For the text-containing cell, return its midpoint in [x, y] coordinate format. 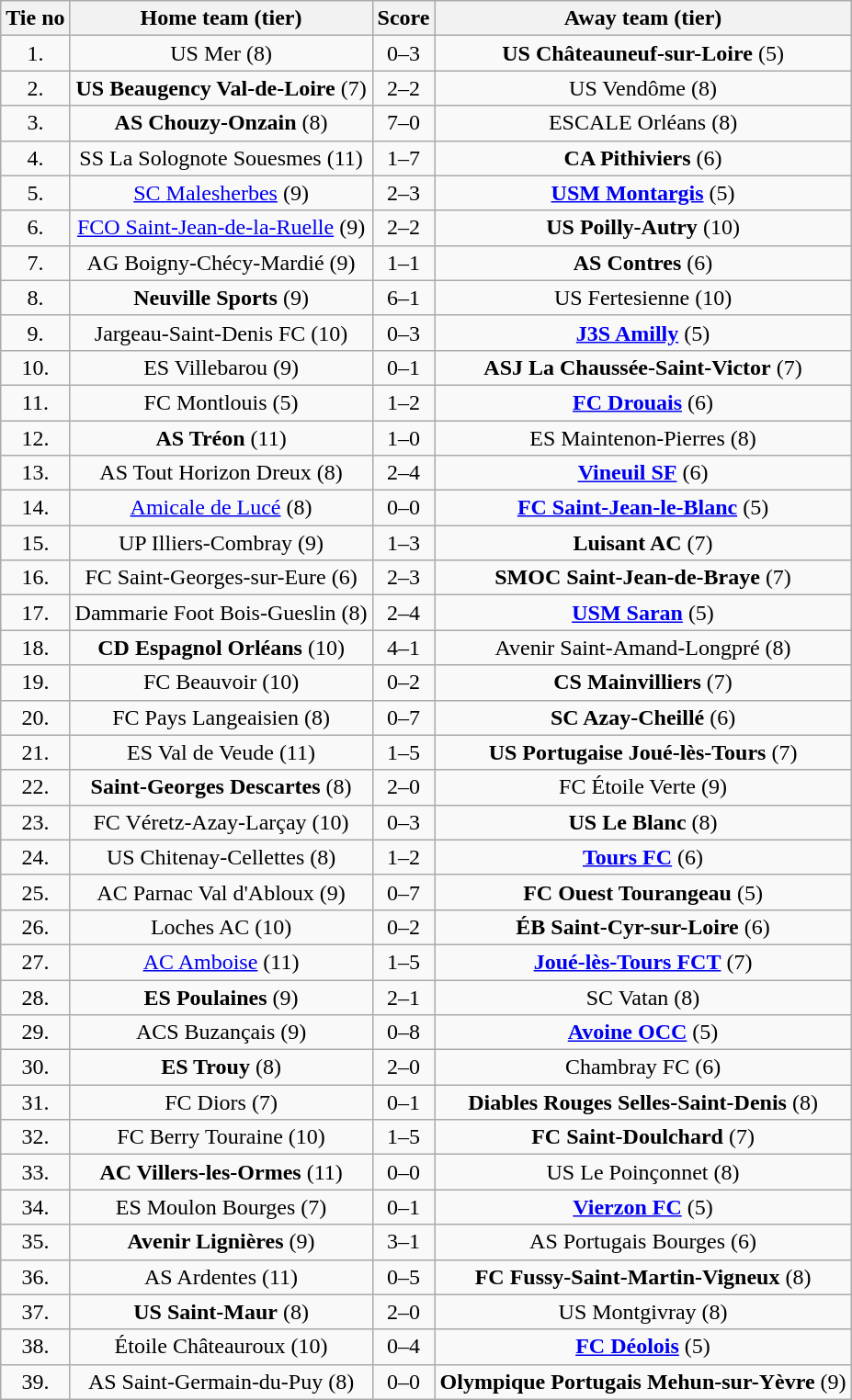
17. [35, 613]
FC Ouest Tourangeau (5) [643, 892]
FC Drouais (6) [643, 402]
19. [35, 683]
AC Amboise (11) [221, 962]
5. [35, 193]
Neuville Sports (9) [221, 298]
US Mer (8) [221, 53]
US Poilly-Autry (10) [643, 228]
AS Tréon (11) [221, 438]
FC Diors (7) [221, 1102]
23. [35, 822]
15. [35, 543]
36. [35, 1277]
US Le Blanc (8) [643, 822]
CA Pithiviers (6) [643, 158]
28. [35, 997]
Chambray FC (6) [643, 1067]
AS Ardentes (11) [221, 1277]
SC Malesherbes (9) [221, 193]
18. [35, 648]
CS Mainvilliers (7) [643, 683]
SC Vatan (8) [643, 997]
32. [35, 1137]
US Beaugency Val-de-Loire (7) [221, 88]
AG Boigny-Chécy-Mardié (9) [221, 263]
FC Pays Langeaisien (8) [221, 717]
Away team (tier) [643, 18]
4–1 [403, 648]
ES Poulaines (9) [221, 997]
34. [35, 1207]
US Le Poinçonnet (8) [643, 1172]
USM Montargis (5) [643, 193]
Avenir Saint-Amand-Longpré (8) [643, 648]
SMOC Saint-Jean-de-Braye (7) [643, 578]
1–0 [403, 438]
SS La Solognote Souesmes (11) [221, 158]
J3S Amilly (5) [643, 333]
21. [35, 752]
8. [35, 298]
4. [35, 158]
1–7 [403, 158]
33. [35, 1172]
Jargeau-Saint-Denis FC (10) [221, 333]
Vineuil SF (6) [643, 473]
22. [35, 787]
ACS Buzançais (9) [221, 1033]
25. [35, 892]
6. [35, 228]
29. [35, 1033]
26. [35, 927]
ES Val de Veude (11) [221, 752]
US Châteauneuf-sur-Loire (5) [643, 53]
11. [35, 402]
Amicale de Lucé (8) [221, 508]
ESCALE Orléans (8) [643, 123]
38. [35, 1347]
0–4 [403, 1347]
FC Montlouis (5) [221, 402]
27. [35, 962]
Diables Rouges Selles-Saint-Denis (8) [643, 1102]
Home team (tier) [221, 18]
3. [35, 123]
2. [35, 88]
9. [35, 333]
AC Parnac Val d'Abloux (9) [221, 892]
35. [35, 1242]
AC Villers-les-Ormes (11) [221, 1172]
7–0 [403, 123]
Avoine OCC (5) [643, 1033]
6–1 [403, 298]
Vierzon FC (5) [643, 1207]
Loches AC (10) [221, 927]
ES Villebarou (9) [221, 367]
FC Berry Touraine (10) [221, 1137]
14. [35, 508]
31. [35, 1102]
Tie no [35, 18]
ES Maintenon-Pierres (8) [643, 438]
20. [35, 717]
FC Saint-Doulchard (7) [643, 1137]
Score [403, 18]
37. [35, 1312]
ES Trouy (8) [221, 1067]
7. [35, 263]
US Fertesienne (10) [643, 298]
12. [35, 438]
FCO Saint-Jean-de-la-Ruelle (9) [221, 228]
Saint-Georges Descartes (8) [221, 787]
FC Beauvoir (10) [221, 683]
ES Moulon Bourges (7) [221, 1207]
FC Saint-Jean-le-Blanc (5) [643, 508]
US Chitenay-Cellettes (8) [221, 857]
FC Saint-Georges-sur-Eure (6) [221, 578]
10. [35, 367]
0–8 [403, 1033]
Avenir Lignières (9) [221, 1242]
FC Déolois (5) [643, 1347]
1–3 [403, 543]
US Portugaise Joué-lès-Tours (7) [643, 752]
SC Azay-Cheillé (6) [643, 717]
1–1 [403, 263]
AS Contres (6) [643, 263]
1. [35, 53]
CD Espagnol Orléans (10) [221, 648]
24. [35, 857]
39. [35, 1382]
Tours FC (6) [643, 857]
2–1 [403, 997]
Dammarie Foot Bois-Gueslin (8) [221, 613]
Luisant AC (7) [643, 543]
16. [35, 578]
13. [35, 473]
UP Illiers-Combray (9) [221, 543]
FC Véretz-Azay-Larçay (10) [221, 822]
USM Saran (5) [643, 613]
AS Tout Horizon Dreux (8) [221, 473]
FC Étoile Verte (9) [643, 787]
Olympique Portugais Mehun-sur-Yèvre (9) [643, 1382]
ASJ La Chaussée-Saint-Victor (7) [643, 367]
AS Saint-Germain-du-Puy (8) [221, 1382]
US Montgivray (8) [643, 1312]
Étoile Châteauroux (10) [221, 1347]
US Saint-Maur (8) [221, 1312]
Joué-lès-Tours FCT (7) [643, 962]
AS Portugais Bourges (6) [643, 1242]
30. [35, 1067]
AS Chouzy-Onzain (8) [221, 123]
FC Fussy-Saint-Martin-Vigneux (8) [643, 1277]
0–5 [403, 1277]
US Vendôme (8) [643, 88]
ÉB Saint-Cyr-sur-Loire (6) [643, 927]
3–1 [403, 1242]
